Capture the cell that displays the provided text and extract its (x, y) central coordinate. 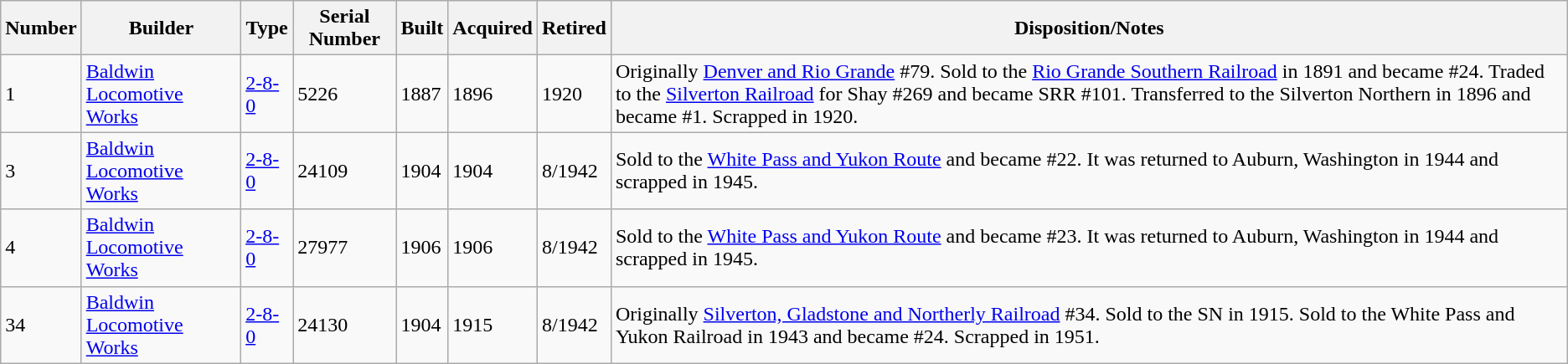
Disposition/Notes (1089, 28)
1887 (422, 94)
3 (41, 171)
Serial Number (345, 28)
Sold to the White Pass and Yukon Route and became #22. It was returned to Auburn, Washington in 1944 and scrapped in 1945. (1089, 171)
Type (267, 28)
5226 (345, 94)
Number (41, 28)
Built (422, 28)
1920 (574, 94)
Sold to the White Pass and Yukon Route and became #23. It was returned to Auburn, Washington in 1944 and scrapped in 1945. (1089, 248)
Builder (161, 28)
1 (41, 94)
24130 (345, 325)
27977 (345, 248)
1915 (493, 325)
Acquired (493, 28)
1896 (493, 94)
Retired (574, 28)
24109 (345, 171)
4 (41, 248)
34 (41, 325)
